Extract the [X, Y] coordinate from the center of the cell holding the provided text.  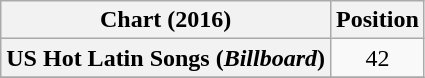
Chart (2016) [166, 20]
Position [378, 20]
42 [378, 58]
US Hot Latin Songs (Billboard) [166, 58]
